Return the [X, Y] coordinate for the center point of the cell that contains the specified text.  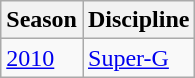
Super-G [138, 58]
Discipline [138, 20]
2010 [42, 58]
Season [42, 20]
